Return the [x, y] coordinate for the center point of the cell that contains the specified text.  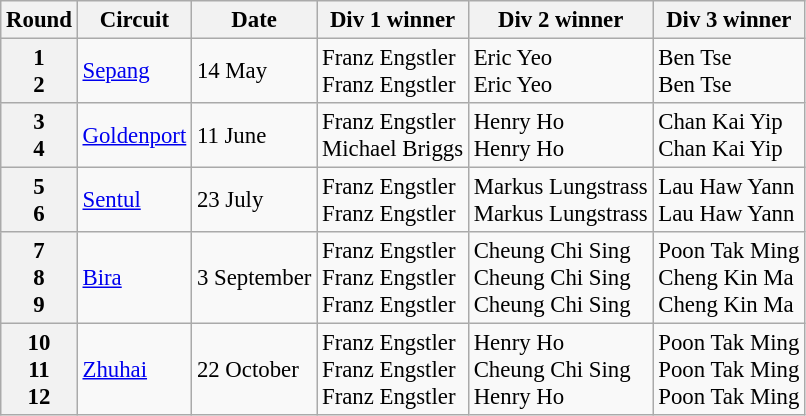
Div 1 winner [393, 20]
789 [39, 278]
Chan Kai YipChan Kai Yip [729, 136]
Div 2 winner [560, 20]
3 September [254, 278]
Franz EngstlerMichael Briggs [393, 136]
101112 [39, 370]
Henry HoCheung Chi SingHenry Ho [560, 370]
Markus LungstrassMarkus Lungstrass [560, 200]
Sepang [134, 72]
Henry HoHenry Ho [560, 136]
Div 3 winner [729, 20]
12 [39, 72]
Circuit [134, 20]
Poon Tak MingCheng Kin MaCheng Kin Ma [729, 278]
Round [39, 20]
Eric YeoEric Yeo [560, 72]
Zhuhai [134, 370]
Poon Tak MingPoon Tak MingPoon Tak Ming [729, 370]
22 October [254, 370]
11 June [254, 136]
14 May [254, 72]
56 [39, 200]
Date [254, 20]
Goldenport [134, 136]
34 [39, 136]
Cheung Chi SingCheung Chi SingCheung Chi Sing [560, 278]
Ben TseBen Tse [729, 72]
Lau Haw YannLau Haw Yann [729, 200]
Sentul [134, 200]
23 July [254, 200]
Bira [134, 278]
